Search for the cell housing the specified text and yield its [x, y] center coordinate. 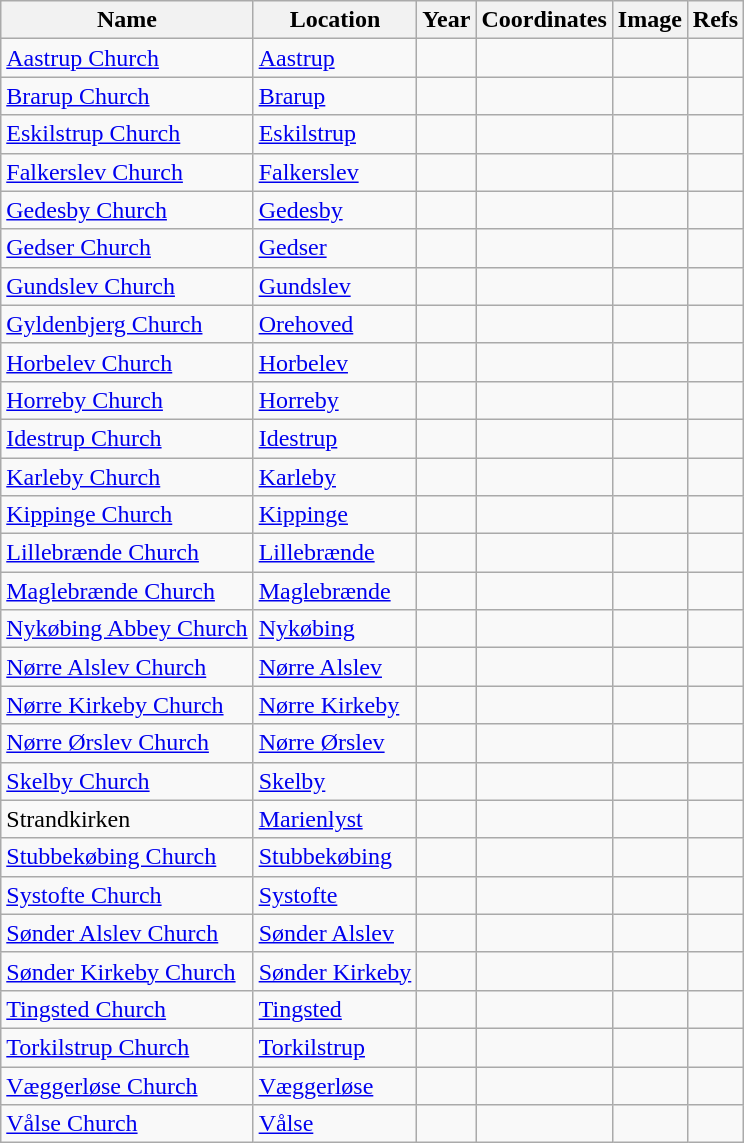
Torkilstrup Church [127, 1047]
Lillebrænde Church [127, 553]
Marienlyst [335, 819]
Horreby Church [127, 400]
Brarup Church [127, 96]
Gedser [335, 248]
Systofte [335, 895]
Image [650, 20]
Skelby [335, 781]
Maglebrænde [335, 591]
Væggerløse Church [127, 1085]
Karleby [335, 477]
Sønder Alslev Church [127, 933]
Eskilstrup Church [127, 134]
Karleby Church [127, 477]
Tingsted Church [127, 1009]
Tingsted [335, 1009]
Sønder Alslev [335, 933]
Vålse Church [127, 1124]
Gundslev Church [127, 286]
Gedesby Church [127, 210]
Nørre Alslev [335, 667]
Stubbekøbing Church [127, 857]
Lillebrænde [335, 553]
Aastrup [335, 58]
Refs [715, 20]
Gedser Church [127, 248]
Idestrup [335, 438]
Nykøbing Abbey Church [127, 629]
Nørre Ørslev Church [127, 743]
Gedesby [335, 210]
Horbelev [335, 362]
Torkilstrup [335, 1047]
Vålse [335, 1124]
Gundslev [335, 286]
Strandkirken [127, 819]
Gyldenbjerg Church [127, 324]
Nørre Kirkeby [335, 705]
Name [127, 20]
Horreby [335, 400]
Nørre Ørslev [335, 743]
Stubbekøbing [335, 857]
Kippinge [335, 515]
Orehoved [335, 324]
Coordinates [544, 20]
Sønder Kirkeby Church [127, 971]
Sønder Kirkeby [335, 971]
Eskilstrup [335, 134]
Year [446, 20]
Maglebrænde Church [127, 591]
Nørre Kirkeby Church [127, 705]
Nørre Alslev Church [127, 667]
Brarup [335, 96]
Systofte Church [127, 895]
Horbelev Church [127, 362]
Aastrup Church [127, 58]
Kippinge Church [127, 515]
Location [335, 20]
Væggerløse [335, 1085]
Falkerslev [335, 172]
Idestrup Church [127, 438]
Nykøbing [335, 629]
Skelby Church [127, 781]
Falkerslev Church [127, 172]
